Pinpoint the cell where the given text exists, returning its [x, y] midpoint coordinate. 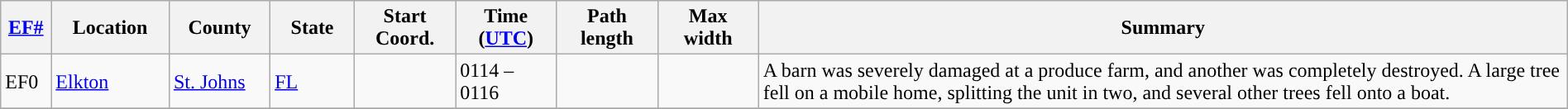
Summary [1163, 28]
State [313, 28]
FL [313, 81]
0114 – 0116 [506, 81]
EF# [26, 28]
EF0 [26, 81]
County [219, 28]
Path length [607, 28]
St. Johns [219, 81]
Time (UTC) [506, 28]
Max width [708, 28]
Location [111, 28]
Elkton [111, 81]
Start Coord. [404, 28]
